Extract the (x, y) coordinate from the center of the cell holding the provided text.  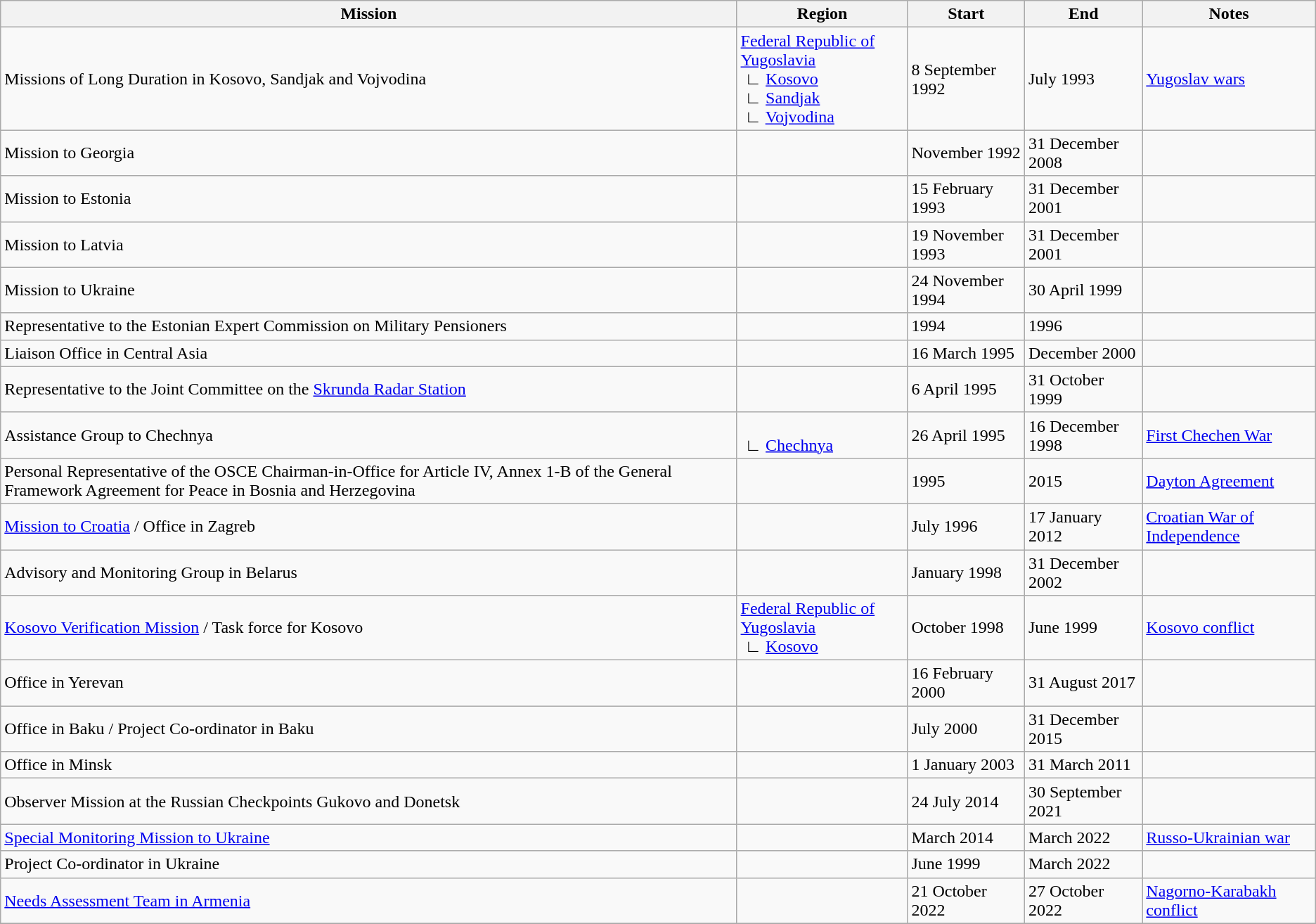
Project Co-ordinator in Ukraine (368, 864)
Needs Assessment Team in Armenia (368, 900)
Dayton Agreement (1229, 481)
Kosovo conflict (1229, 628)
Missions of Long Duration in Kosovo, Sandjak and Vojvodina (368, 79)
19 November 1993 (966, 245)
27 October 2022 (1083, 900)
Office in Yerevan (368, 684)
Representative to the Joint Committee on the Skrunda Radar Station (368, 390)
January 1998 (966, 572)
Croatian War of Independence (1229, 526)
Kosovo Verification Mission / Task force for Kosovo (368, 628)
Special Monitoring Mission to Ukraine (368, 838)
First Chechen War (1229, 435)
Nagorno-Karabakh conflict (1229, 900)
Region (822, 14)
November 1992 (966, 153)
Federal Republic of Yugoslavia ∟ Kosovo (822, 628)
Liaison Office in Central Asia (368, 353)
Notes (1229, 14)
24 July 2014 (966, 802)
Russo-Ukrainian war (1229, 838)
31 August 2017 (1083, 684)
1 January 2003 (966, 765)
Mission to Estonia (368, 198)
Yugoslav wars (1229, 79)
July 1996 (966, 526)
Observer Mission at the Russian Checkpoints Gukovo and Donetsk (368, 802)
Mission to Georgia (368, 153)
December 2000 (1083, 353)
2015 (1083, 481)
Start (966, 14)
8 September 1992 (966, 79)
15 February 1993 (966, 198)
31 December 2008 (1083, 153)
31 March 2011 (1083, 765)
6 April 1995 (966, 390)
30 April 1999 (1083, 290)
16 February 2000 (966, 684)
21 October 2022 (966, 900)
30 September 2021 (1083, 802)
26 April 1995 (966, 435)
Assistance Group to Chechnya (368, 435)
31 December 2015 (1083, 729)
Office in Minsk (368, 765)
Advisory and Monitoring Group in Belarus (368, 572)
∟ Chechnya (822, 435)
1996 (1083, 326)
Federal Republic of Yugoslavia ∟ Kosovo ∟ Sandjak ∟ Vojvodina (822, 79)
July 1993 (1083, 79)
24 November 1994 (966, 290)
Office in Baku / Project Co-ordinator in Baku (368, 729)
October 1998 (966, 628)
16 December 1998 (1083, 435)
31 October 1999 (1083, 390)
Mission (368, 14)
Mission to Croatia / Office in Zagreb (368, 526)
End (1083, 14)
Mission to Latvia (368, 245)
July 2000 (966, 729)
1994 (966, 326)
31 December 2002 (1083, 572)
16 March 1995 (966, 353)
Mission to Ukraine (368, 290)
Representative to the Estonian Expert Commission on Military Pensioners (368, 326)
March 2014 (966, 838)
1995 (966, 481)
17 January 2012 (1083, 526)
